Capture the cell that displays the provided text and extract its [x, y] central coordinate. 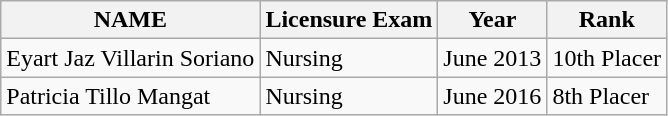
Rank [607, 20]
June 2016 [492, 96]
10th Placer [607, 58]
8th Placer [607, 96]
Licensure Exam [349, 20]
Patricia Tillo Mangat [130, 96]
Eyart Jaz Villarin Soriano [130, 58]
June 2013 [492, 58]
NAME [130, 20]
Year [492, 20]
